Capture the cell that displays the provided text and extract its [x, y] central coordinate. 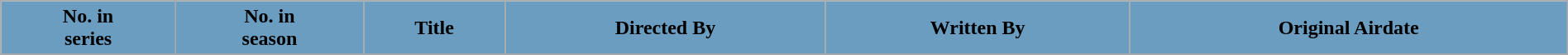
No. inseries [88, 28]
Directed By [665, 28]
Title [435, 28]
Written By [978, 28]
No. inseason [270, 28]
Original Airdate [1348, 28]
